Identify which cell holds the provided text, then report its [x, y] central coordinate. 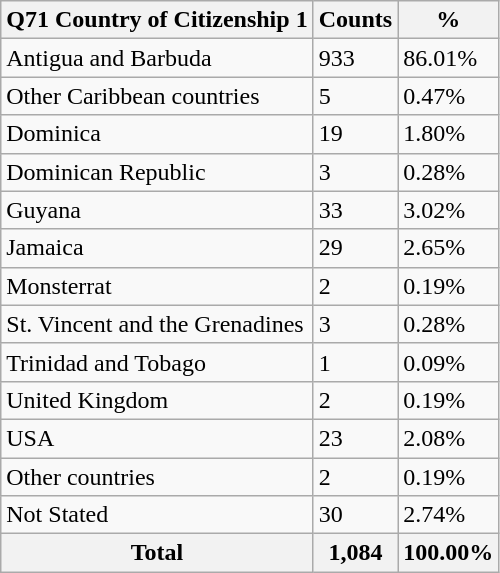
United Kingdom [157, 400]
Guyana [157, 210]
Antigua and Barbuda [157, 58]
30 [355, 515]
3.02% [448, 210]
Trinidad and Tobago [157, 362]
% [448, 20]
1.80% [448, 134]
USA [157, 438]
0.47% [448, 96]
Counts [355, 20]
Dominican Republic [157, 172]
Monsterrat [157, 286]
33 [355, 210]
23 [355, 438]
Total [157, 553]
1 [355, 362]
0.09% [448, 362]
2.74% [448, 515]
2.65% [448, 248]
2.08% [448, 438]
Jamaica [157, 248]
Other Caribbean countries [157, 96]
5 [355, 96]
86.01% [448, 58]
100.00% [448, 553]
Other countries [157, 477]
933 [355, 58]
19 [355, 134]
Dominica [157, 134]
Q71 Country of Citizenship 1 [157, 20]
Not Stated [157, 515]
St. Vincent and the Grenadines [157, 324]
1,084 [355, 553]
29 [355, 248]
